Return the [x, y] coordinate for the center point of the cell that contains the specified text.  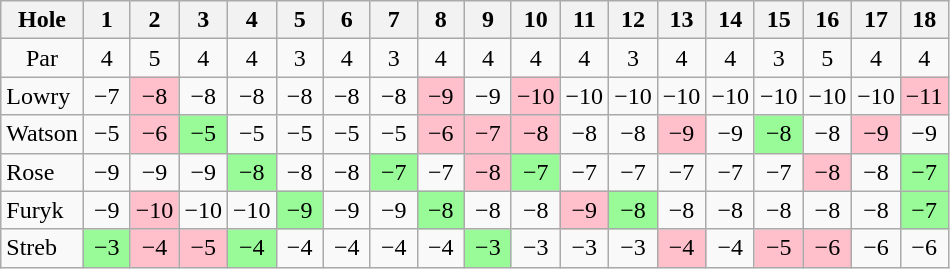
18 [924, 20]
Watson [42, 134]
7 [394, 20]
Hole [42, 20]
13 [682, 20]
11 [584, 20]
2 [154, 20]
1 [106, 20]
6 [346, 20]
Par [42, 58]
Furyk [42, 210]
15 [778, 20]
Lowry [42, 96]
8 [440, 20]
16 [828, 20]
9 [488, 20]
−11 [924, 96]
Rose [42, 172]
12 [634, 20]
Streb [42, 248]
14 [730, 20]
17 [876, 20]
10 [536, 20]
